Provide the [x, y] coordinate of the cell's center where the given text is located.  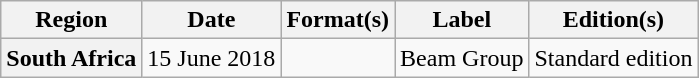
Beam Group [462, 58]
Standard edition [614, 58]
Label [462, 20]
South Africa [72, 58]
Edition(s) [614, 20]
Region [72, 20]
Date [212, 20]
Format(s) [338, 20]
15 June 2018 [212, 58]
